Capture the cell that displays the provided text and extract its (x, y) central coordinate. 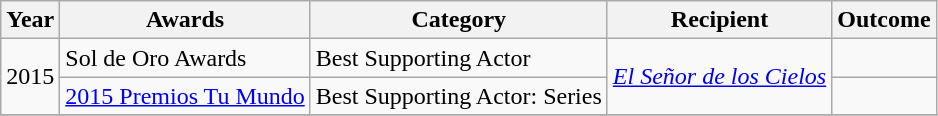
Recipient (719, 20)
Best Supporting Actor (458, 58)
2015 (30, 77)
Category (458, 20)
Best Supporting Actor: Series (458, 96)
Sol de Oro Awards (185, 58)
Awards (185, 20)
2015 Premios Tu Mundo (185, 96)
El Señor de los Cielos (719, 77)
Outcome (884, 20)
Year (30, 20)
